Find where the given text appears and provide that cell's center as [X, Y] coordinate. 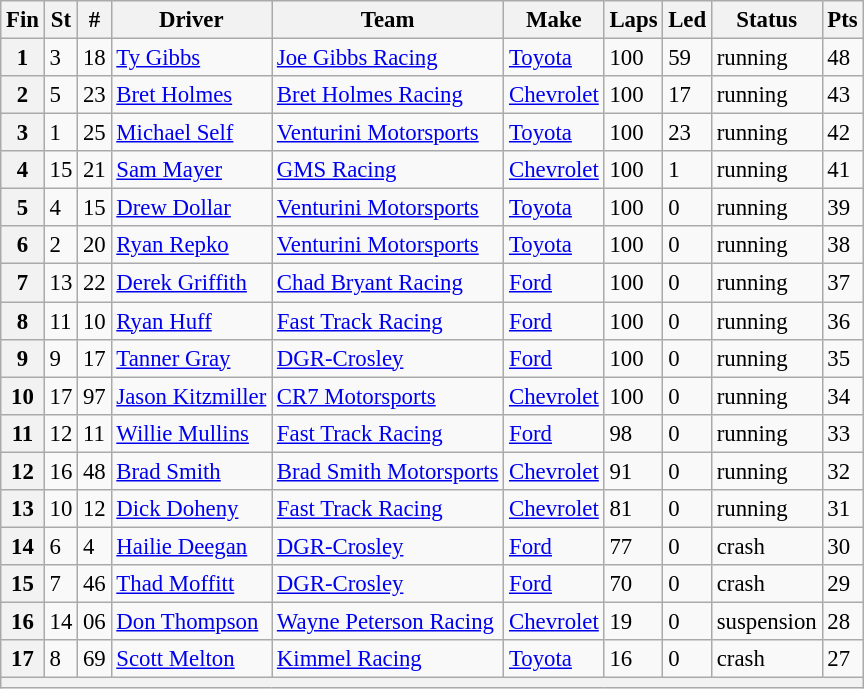
Dick Doheny [192, 509]
32 [842, 471]
22 [94, 283]
Wayne Peterson Racing [388, 621]
39 [842, 208]
30 [842, 546]
Brad Smith [192, 471]
Jason Kitzmiller [192, 396]
Michael Self [192, 133]
Pts [842, 20]
Make [554, 20]
Don Thompson [192, 621]
59 [688, 58]
Bret Holmes Racing [388, 95]
Tanner Gray [192, 358]
31 [842, 509]
06 [94, 621]
27 [842, 659]
21 [94, 170]
25 [94, 133]
Scott Melton [192, 659]
42 [842, 133]
Hailie Deegan [192, 546]
Thad Moffitt [192, 584]
St [60, 20]
Bret Holmes [192, 95]
28 [842, 621]
43 [842, 95]
CR7 Motorsports [388, 396]
36 [842, 321]
Sam Mayer [192, 170]
19 [634, 621]
Drew Dollar [192, 208]
91 [634, 471]
18 [94, 58]
77 [634, 546]
Team [388, 20]
46 [94, 584]
20 [94, 245]
Brad Smith Motorsports [388, 471]
Driver [192, 20]
Fin [23, 20]
Willie Mullins [192, 433]
33 [842, 433]
Kimmel Racing [388, 659]
Status [766, 20]
Chad Bryant Racing [388, 283]
34 [842, 396]
70 [634, 584]
41 [842, 170]
suspension [766, 621]
29 [842, 584]
Laps [634, 20]
98 [634, 433]
35 [842, 358]
# [94, 20]
Ryan Huff [192, 321]
97 [94, 396]
37 [842, 283]
GMS Racing [388, 170]
Derek Griffith [192, 283]
81 [634, 509]
Ty Gibbs [192, 58]
69 [94, 659]
Led [688, 20]
Joe Gibbs Racing [388, 58]
38 [842, 245]
Ryan Repko [192, 245]
